Scan for the cell matching the given text and deliver its [X, Y] coordinate at center. 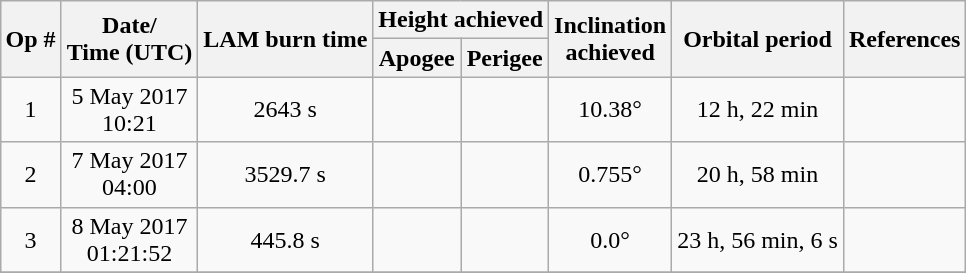
Orbital period [758, 39]
0.755° [610, 174]
Date/Time (UTC) [130, 39]
1 [30, 110]
20 h, 58 min [758, 174]
5 May 2017 10:21 [130, 110]
7 May 2017 04:00 [130, 174]
References [904, 39]
Inclinationachieved [610, 39]
Height achieved [461, 20]
3 [30, 240]
LAM burn time [286, 39]
Perigee [505, 58]
Op # [30, 39]
3529.7 s [286, 174]
2643 s [286, 110]
445.8 s [286, 240]
0.0° [610, 240]
2 [30, 174]
10.38° [610, 110]
Apogee [417, 58]
8 May 2017 01:21:52 [130, 240]
23 h, 56 min, 6 s [758, 240]
12 h, 22 min [758, 110]
